Capture the cell that displays the provided text and extract its [X, Y] central coordinate. 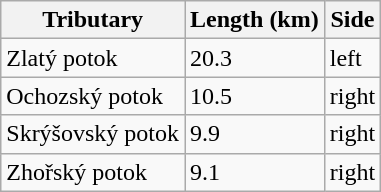
9.9 [254, 134]
Length (km) [254, 20]
10.5 [254, 96]
Zhořský potok [93, 172]
Tributary [93, 20]
Skrýšovský potok [93, 134]
left [352, 58]
9.1 [254, 172]
20.3 [254, 58]
Zlatý potok [93, 58]
Ochozský potok [93, 96]
Side [352, 20]
